Extract the (X, Y) coordinate from the center of the cell holding the provided text.  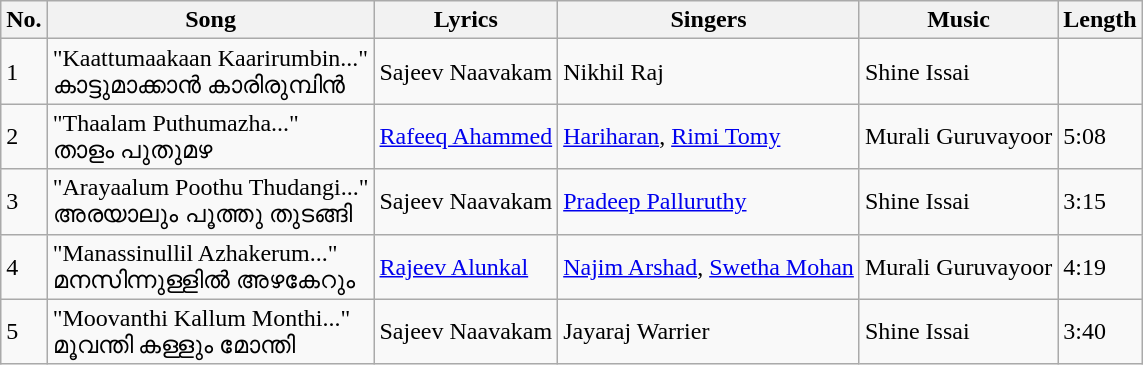
Najim Arshad, Swetha Mohan (709, 266)
5 (24, 332)
Nikhil Raj (709, 72)
Singers (709, 20)
Pradeep Palluruthy (709, 202)
Hariharan, Rimi Tomy (709, 136)
Rajeev Alunkal (466, 266)
3 (24, 202)
3:40 (1100, 332)
2 (24, 136)
"Kaattumaakaan Kaarirumbin..."കാട്ടുമാക്കാൻ കാരിരുമ്പിൻ (210, 72)
Song (210, 20)
"Thaalam Puthumazha..." താളം പുതുമഴ (210, 136)
Rafeeq Ahammed (466, 136)
3:15 (1100, 202)
Music (958, 20)
1 (24, 72)
5:08 (1100, 136)
"Manassinullil Azhakerum..."മനസിന്നുള്ളിൽ അഴകേറും (210, 266)
"Arayaalum Poothu Thudangi..."അരയാലും പൂത്തു തുടങ്ങി (210, 202)
Jayaraj Warrier (709, 332)
Lyrics (466, 20)
"Moovanthi Kallum Monthi..."മൂവന്തി കള്ളും മോന്തി (210, 332)
No. (24, 20)
4:19 (1100, 266)
Length (1100, 20)
4 (24, 266)
